Scan for the cell matching the given text and deliver its [X, Y] coordinate at center. 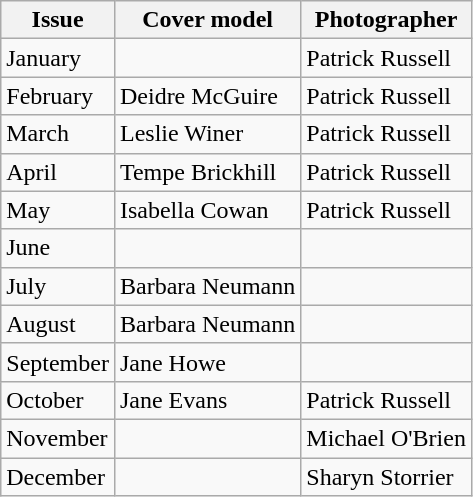
Michael O'Brien [386, 438]
Photographer [386, 20]
April [58, 172]
December [58, 477]
Leslie Winer [207, 134]
Jane Evans [207, 400]
Jane Howe [207, 362]
Sharyn Storrier [386, 477]
Deidre McGuire [207, 96]
November [58, 438]
May [58, 210]
Issue [58, 20]
March [58, 134]
August [58, 324]
Tempe Brickhill [207, 172]
Cover model [207, 20]
June [58, 248]
October [58, 400]
January [58, 58]
July [58, 286]
Isabella Cowan [207, 210]
February [58, 96]
September [58, 362]
